Search for the cell housing the specified text and yield its (X, Y) center coordinate. 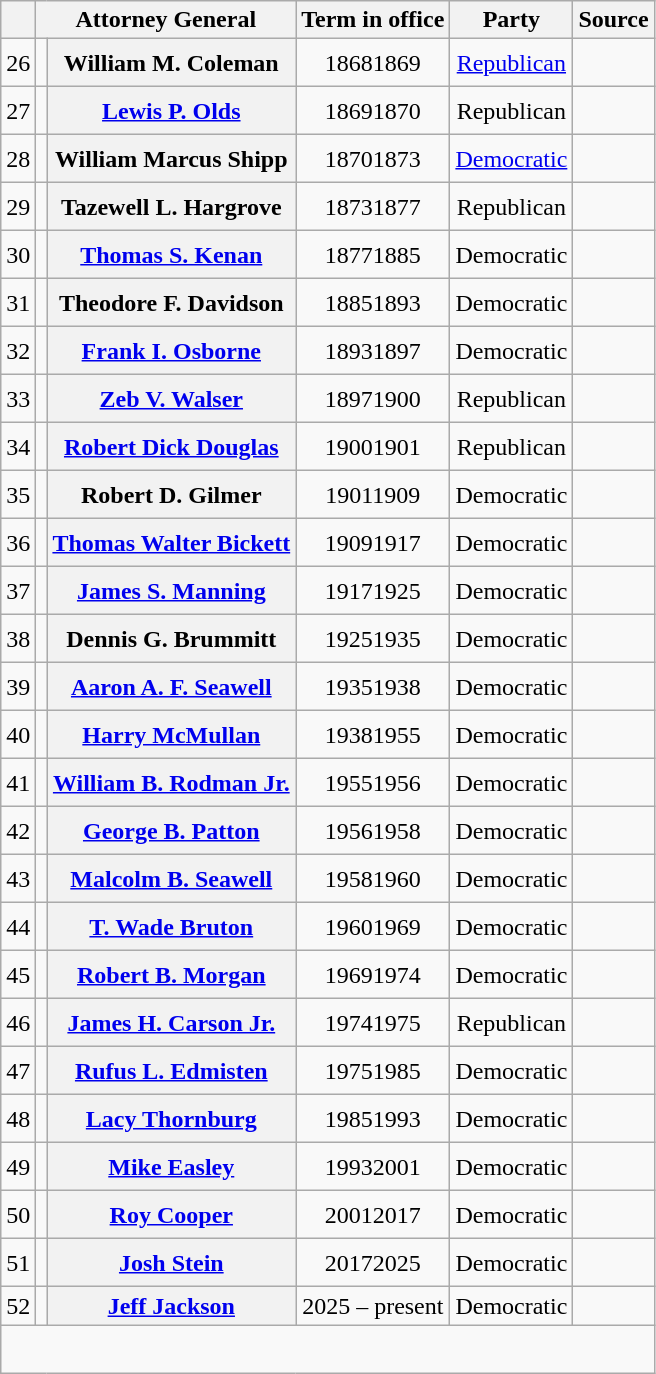
Source (614, 20)
26 (18, 63)
Tazewell L. Hargrove (172, 207)
19351938 (373, 687)
Robert D. Gilmer (172, 495)
19381955 (373, 735)
35 (18, 495)
29 (18, 207)
19751985 (373, 1071)
34 (18, 447)
Roy Cooper (172, 1215)
Party (512, 20)
19091917 (373, 543)
32 (18, 351)
39 (18, 687)
Robert B. Morgan (172, 975)
19932001 (373, 1167)
William M. Coleman (172, 63)
William Marcus Shipp (172, 159)
37 (18, 591)
Lewis P. Olds (172, 111)
28 (18, 159)
Malcolm B. Seawell (172, 879)
19001901 (373, 447)
20172025 (373, 1263)
Frank I. Osborne (172, 351)
Attorney General (166, 20)
44 (18, 927)
2025 – present (373, 1306)
33 (18, 399)
18771885 (373, 255)
40 (18, 735)
36 (18, 543)
20012017 (373, 1215)
Theodore F. Davidson (172, 303)
William B. Rodman Jr. (172, 783)
Robert Dick Douglas (172, 447)
41 (18, 783)
19581960 (373, 879)
45 (18, 975)
19011909 (373, 495)
Zeb V. Walser (172, 399)
38 (18, 639)
Dennis G. Brummitt (172, 639)
Lacy Thornburg (172, 1119)
George B. Patton (172, 831)
19741975 (373, 1023)
30 (18, 255)
Term in office (373, 20)
19551956 (373, 783)
51 (18, 1263)
19601969 (373, 927)
18691870 (373, 111)
49 (18, 1167)
19251935 (373, 639)
Aaron A. F. Seawell (172, 687)
Mike Easley (172, 1167)
T. Wade Bruton (172, 927)
19851993 (373, 1119)
18731877 (373, 207)
48 (18, 1119)
Josh Stein (172, 1263)
47 (18, 1071)
19561958 (373, 831)
Harry McMullan (172, 735)
18971900 (373, 399)
19691974 (373, 975)
19171925 (373, 591)
Jeff Jackson (172, 1306)
27 (18, 111)
18851893 (373, 303)
Thomas Walter Bickett (172, 543)
52 (18, 1306)
50 (18, 1215)
31 (18, 303)
18931897 (373, 351)
43 (18, 879)
18681869 (373, 63)
42 (18, 831)
James H. Carson Jr. (172, 1023)
46 (18, 1023)
James S. Manning (172, 591)
Rufus L. Edmisten (172, 1071)
18701873 (373, 159)
Thomas S. Kenan (172, 255)
